Output the [x, y] coordinate of the center of the cell containing the given text.  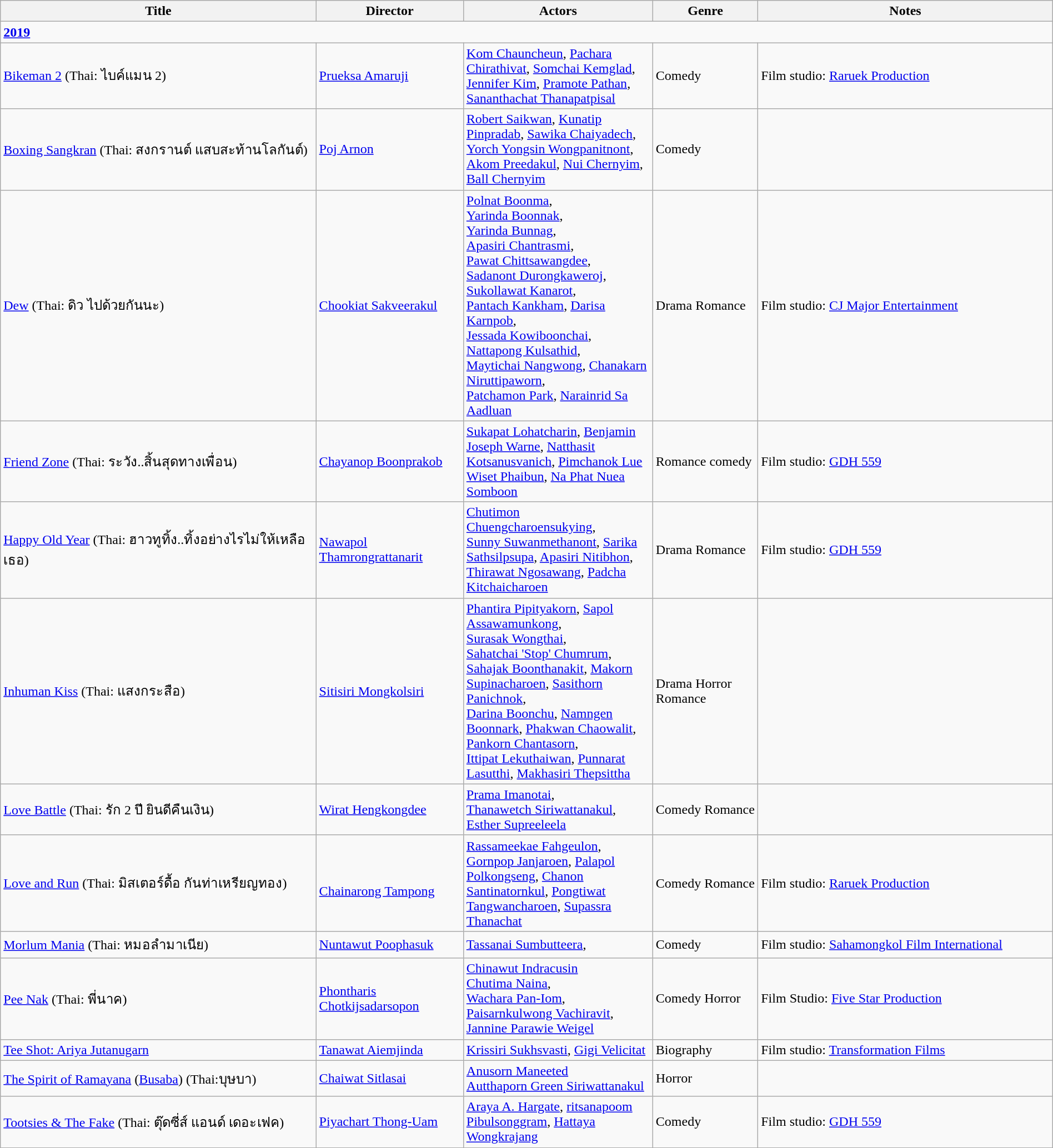
Nuntawut Poophasuk [390, 945]
Film studio: Sahamongkol Film International [905, 945]
Morlum Mania (Thai: หมอลำมาเนีย) [158, 945]
Robert Saikwan, Kunatip Pinpradab, Sawika Chaiyadech, Yorch Yongsin Wongpanitnont, Akom Preedakul, Nui Chernyim, Ball Chernyim [558, 149]
Krissiri Sukhsvasti, Gigi Velicitat [558, 1050]
Poj Arnon [390, 149]
Chinawut IndracusinChutima Naina,Wachara Pan-Iom,Paisarnkulwong Vachiravit,Jannine Parawie Weigel [558, 999]
Piyachart Thong-Uam [390, 1122]
2019 [526, 32]
Sitisiri Mongkolsiri [390, 691]
Chaiwat Sitlasai [390, 1078]
Drama Horror Romance [705, 691]
Film Studio: Five Star Production [905, 999]
Pee Nak (Thai: พี่นาค) [158, 999]
Nawapol Thamrongrattanarit [390, 550]
Phontharis Chotkijsadarsopon [390, 999]
Tootsies & The Fake (Thai: ตุ๊ดซี่ส์ แอนด์ เดอะเฟค) [158, 1122]
Prueksa Amaruji [390, 75]
Prama Imanotai,Thanawetch Siriwattanakul, Esther Supreeleela [558, 809]
Sukapat Lohatcharin, Benjamin Joseph Warne, Natthasit Kotsanusvanich, Pimchanok Lue Wiset Phaibun, Na Phat Nuea Somboon [558, 461]
Film studio: Transformation Films [905, 1050]
Dew (Thai: ดิว ไปด้วยกันนะ) [158, 305]
Wirat Hengkongdee [390, 809]
Love and Run (Thai: มิสเตอร์ดื้อ กันท่าเหรียญทอง) [158, 883]
Comedy Horror [705, 999]
Film studio: CJ Major Entertainment [905, 305]
Director [390, 11]
Notes [905, 11]
Tee Shot: Ariya Jutanugarn [158, 1050]
Friend Zone (Thai: ระวัง..สิ้นสุดทางเพื่อน) [158, 461]
Chookiat Sakveerakul [390, 305]
Rassameekae Fahgeulon, Gornpop Janjaroen, Palapol Polkongseng, Chanon Santinatornkul, Pongtiwat Tangwancharoen, Supassra Thanachat [558, 883]
Inhuman Kiss (Thai: แสงกระสือ) [158, 691]
Tassanai Sumbutteera, [558, 945]
Bikeman 2 (Thai: ไบค์แมน 2) [158, 75]
Chutimon Chuengcharoensukying,Sunny Suwanmethanont, Sarika Sathsilpsupa, Apasiri Nitibhon, Thirawat Ngosawang, Padcha Kitchaicharoen [558, 550]
Boxing Sangkran (Thai: สงกรานต์ แสบสะท้านโลกันต์) [158, 149]
Genre [705, 11]
Actors [558, 11]
Chainarong Tampong [390, 883]
Biography [705, 1050]
Kom Chauncheun, Pachara Chirathivat, Somchai Kemglad, Jennifer Kim, Pramote Pathan, Sananthachat Thanapatpisal [558, 75]
The Spirit of Ramayana (Busaba) (Thai:บุษบา) [158, 1078]
Horror [705, 1078]
Araya A. Hargate, ritsanapoom Pibulsonggram, Hattaya Wongkrajang [558, 1122]
Title [158, 11]
Tanawat Aiemjinda [390, 1050]
Chayanop Boonprakob [390, 461]
Love Battle (Thai: รัก 2 ปี ยินดีคืนเงิน) [158, 809]
Anusorn ManeetedAutthaporn Green Siriwattanakul [558, 1078]
Happy Old Year (Thai: ฮาวทูทิ้ง..ทิ้งอย่างไรไม่ให้เหลือเธอ) [158, 550]
Romance comedy [705, 461]
